Capture the cell that displays the provided text and extract its (X, Y) central coordinate. 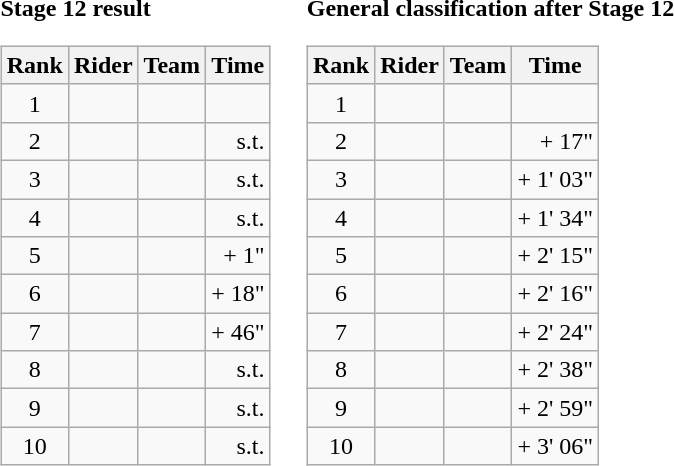
+ 17" (556, 141)
+ 2' 59" (556, 408)
+ 46" (238, 332)
+ 2' 38" (556, 370)
+ 1' 03" (556, 179)
+ 18" (238, 294)
+ 2' 15" (556, 256)
+ 1" (238, 256)
+ 2' 16" (556, 294)
+ 1' 34" (556, 217)
+ 2' 24" (556, 332)
+ 3' 06" (556, 446)
